Determine the [X, Y] coordinate at the center of the cell enclosing the given text.  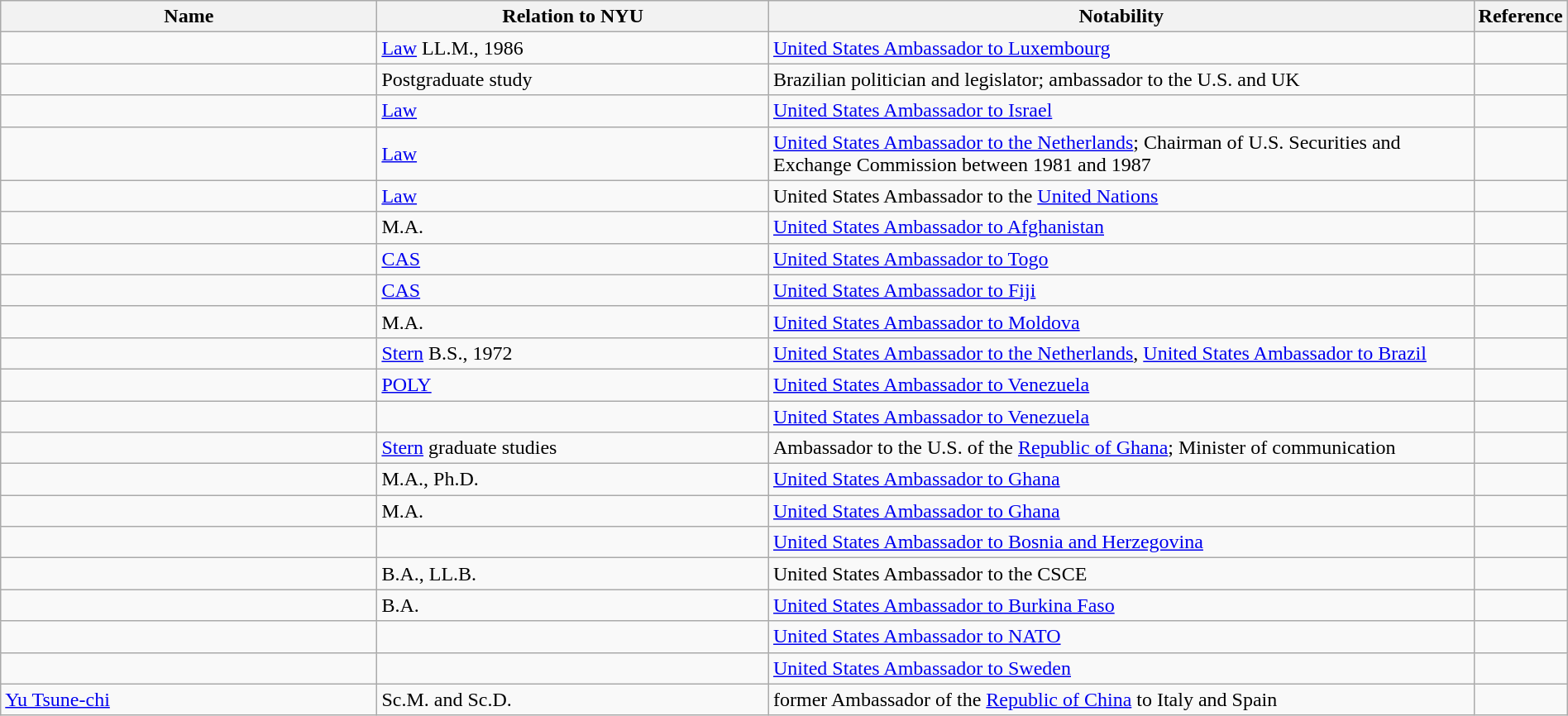
Law LL.M., 1986 [573, 48]
Sc.M. and Sc.D. [573, 699]
Stern B.S., 1972 [573, 353]
United States Ambassador to Moldova [1121, 322]
Notability [1121, 17]
former Ambassador of the Republic of China to Italy and Spain [1121, 699]
United States Ambassador to the United Nations [1121, 196]
United States Ambassador to the Netherlands, United States Ambassador to Brazil [1121, 353]
Reference [1520, 17]
Stern graduate studies [573, 448]
Ambassador to the U.S. of the Republic of Ghana; Minister of communication [1121, 448]
United States Ambassador to Afghanistan [1121, 227]
Name [189, 17]
United States Ambassador to Israel [1121, 111]
United States Ambassador to Luxembourg [1121, 48]
Yu Tsune-chi [189, 699]
Postgraduate study [573, 79]
United States Ambassador to the Netherlands; Chairman of U.S. Securities and Exchange Commission between 1981 and 1987 [1121, 154]
United States Ambassador to Sweden [1121, 668]
Brazilian politician and legislator; ambassador to the U.S. and UK [1121, 79]
B.A. [573, 605]
United States Ambassador to Burkina Faso [1121, 605]
United States Ambassador to NATO [1121, 637]
Relation to NYU [573, 17]
United States Ambassador to Togo [1121, 259]
United States Ambassador to Bosnia and Herzegovina [1121, 542]
United States Ambassador to Fiji [1121, 290]
B.A., LL.B. [573, 574]
M.A., Ph.D. [573, 480]
POLY [573, 384]
United States Ambassador to the CSCE [1121, 574]
